Return [x, y] of the center of cell containing provided text 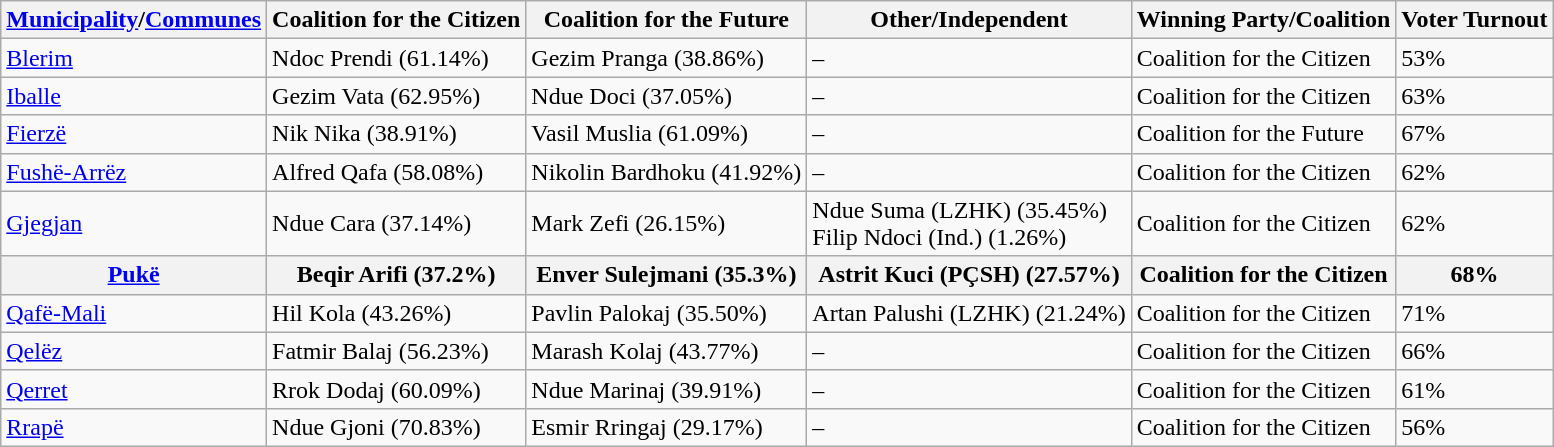
Gjegjan [134, 224]
Ndue Suma (LZHK) (35.45%)Filip Ndoci (Ind.) (1.26%) [969, 224]
67% [1474, 134]
Gezim Vata (62.95%) [396, 96]
Fatmir Balaj (56.23%) [396, 351]
Rrok Dodaj (60.09%) [396, 389]
56% [1474, 427]
Other/Independent [969, 20]
Pavlin Palokaj (35.50%) [666, 313]
Hil Kola (43.26%) [396, 313]
Ndue Doci (37.05%) [666, 96]
Ndue Gjoni (70.83%) [396, 427]
Fierzë [134, 134]
Esmir Rringaj (29.17%) [666, 427]
Iballe [134, 96]
Voter Turnout [1474, 20]
Blerim [134, 58]
Marash Kolaj (43.77%) [666, 351]
Ndue Cara (37.14%) [396, 224]
Vasil Muslia (61.09%) [666, 134]
Qafë-Mali [134, 313]
53% [1474, 58]
Ndue Marinaj (39.91%) [666, 389]
63% [1474, 96]
68% [1474, 275]
Nik Nika (38.91%) [396, 134]
Enver Sulejmani (35.3%) [666, 275]
Winning Party/Coalition [1264, 20]
Nikolin Bardhoku (41.92%) [666, 172]
Qelëz [134, 351]
Alfred Qafa (58.08%) [396, 172]
Astrit Kuci (PÇSH) (27.57%) [969, 275]
66% [1474, 351]
Ndoc Prendi (61.14%) [396, 58]
Mark Zefi (26.15%) [666, 224]
Pukë [134, 275]
71% [1474, 313]
Beqir Arifi (37.2%) [396, 275]
Rrapë [134, 427]
61% [1474, 389]
Qerret [134, 389]
Artan Palushi (LZHK) (21.24%) [969, 313]
Municipality/Communes [134, 20]
Gezim Pranga (38.86%) [666, 58]
Fushë-Arrëz [134, 172]
